Provide the [X, Y] coordinate of the cell's center where the given text is located.  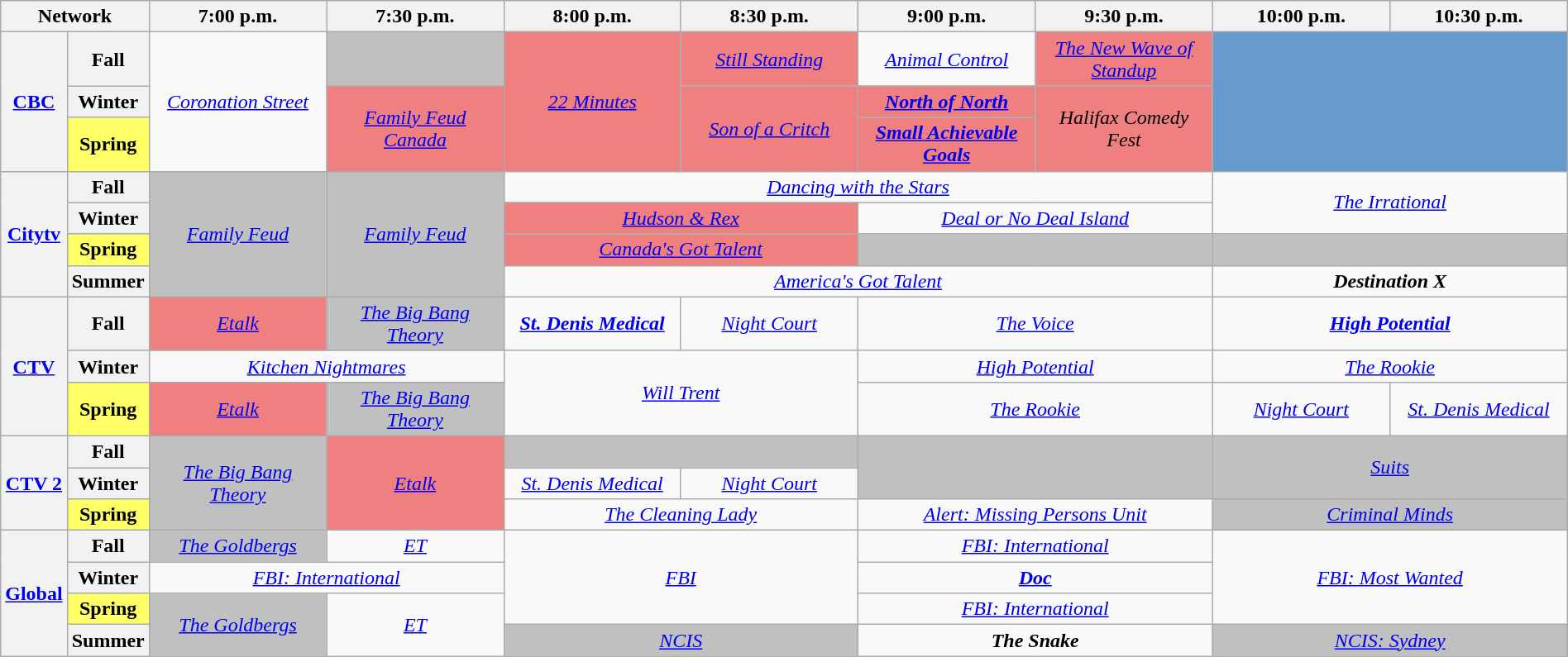
The Cleaning Lady [681, 515]
Canada's Got Talent [681, 250]
Small Achievable Goals [946, 144]
9:30 p.m. [1124, 17]
Still Standing [769, 60]
North of North [946, 102]
Suits [1389, 467]
NCIS [681, 640]
Alert: Missing Persons Unit [1035, 515]
FBI: Most Wanted [1389, 578]
The Voice [1035, 324]
8:00 p.m. [592, 17]
Dancing with the Stars [858, 187]
Animal Control [946, 60]
10:00 p.m. [1302, 17]
The Snake [1035, 640]
22 Minutes [592, 102]
CBC [34, 102]
Doc [1035, 578]
The Irrational [1389, 202]
FBI [681, 578]
Criminal Minds [1389, 515]
Will Trent [681, 393]
Family Feud Canada [415, 129]
8:30 p.m. [769, 17]
NCIS: Sydney [1389, 640]
Destination X [1389, 281]
Coronation Street [238, 102]
7:00 p.m. [238, 17]
Kitchen Nightmares [326, 366]
Son of a Critch [769, 129]
7:30 p.m. [415, 17]
The New Wave of Standup [1124, 60]
9:00 p.m. [946, 17]
Deal or No Deal Island [1035, 218]
10:30 p.m. [1479, 17]
CTV 2 [34, 483]
CTV [34, 366]
Halifax Comedy Fest [1124, 129]
America's Got Talent [858, 281]
Global [34, 593]
Hudson & Rex [681, 218]
Network [74, 17]
Citytv [34, 234]
